Determine the [X, Y] coordinate at the center of the cell enclosing the given text.  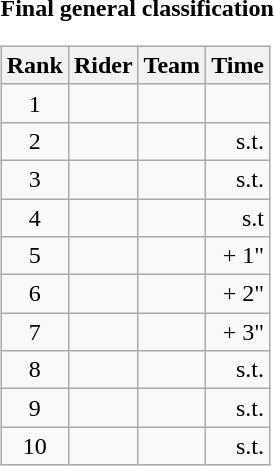
Team [172, 65]
8 [34, 370]
10 [34, 446]
Rank [34, 65]
Time [238, 65]
Rider [103, 65]
+ 2" [238, 294]
6 [34, 294]
5 [34, 256]
3 [34, 179]
+ 3" [238, 332]
9 [34, 408]
s.t [238, 217]
1 [34, 103]
2 [34, 141]
7 [34, 332]
4 [34, 217]
+ 1" [238, 256]
